Scan for the cell matching the given text and deliver its (x, y) coordinate at center. 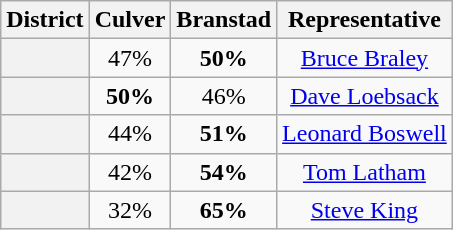
54% (224, 172)
Branstad (224, 20)
65% (224, 210)
42% (130, 172)
Representative (365, 20)
32% (130, 210)
District (45, 20)
Leonard Boswell (365, 134)
46% (224, 96)
47% (130, 58)
Tom Latham (365, 172)
51% (224, 134)
Dave Loebsack (365, 96)
44% (130, 134)
Bruce Braley (365, 58)
Steve King (365, 210)
Culver (130, 20)
